Determine the (x, y) coordinate at the center of the cell enclosing the given text.  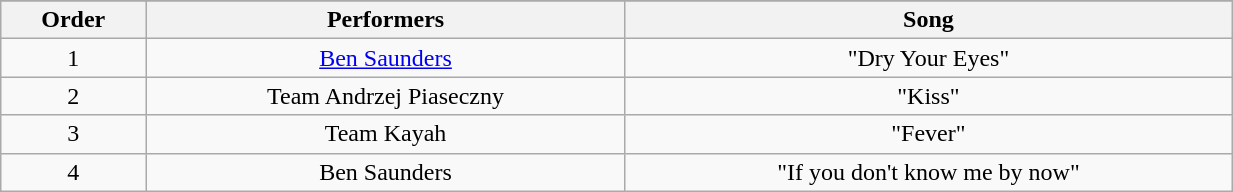
2 (74, 96)
Performers (386, 20)
Song (928, 20)
"Kiss" (928, 96)
4 (74, 172)
3 (74, 134)
Team Andrzej Piaseczny (386, 96)
Team Kayah (386, 134)
"If you don't know me by now" (928, 172)
1 (74, 58)
Order (74, 20)
"Dry Your Eyes" (928, 58)
"Fever" (928, 134)
